Return [X, Y] of the center of cell containing provided text 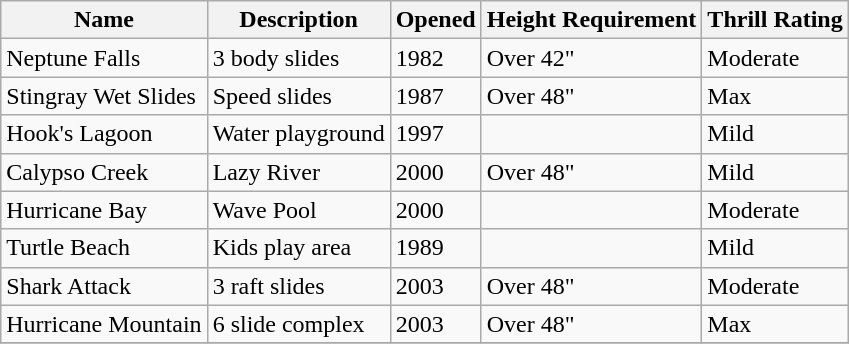
Neptune Falls [104, 58]
Shark Attack [104, 286]
3 raft slides [298, 286]
Name [104, 20]
Opened [436, 20]
Speed slides [298, 96]
Thrill Rating [775, 20]
Height Requirement [592, 20]
3 body slides [298, 58]
Over 42" [592, 58]
Water playground [298, 134]
1987 [436, 96]
1997 [436, 134]
Hurricane Mountain [104, 324]
1989 [436, 248]
Description [298, 20]
Hurricane Bay [104, 210]
Lazy River [298, 172]
1982 [436, 58]
6 slide complex [298, 324]
Hook's Lagoon [104, 134]
Turtle Beach [104, 248]
Calypso Creek [104, 172]
Wave Pool [298, 210]
Kids play area [298, 248]
Stingray Wet Slides [104, 96]
